Output the (X, Y) coordinate of the center of the cell containing the given text.  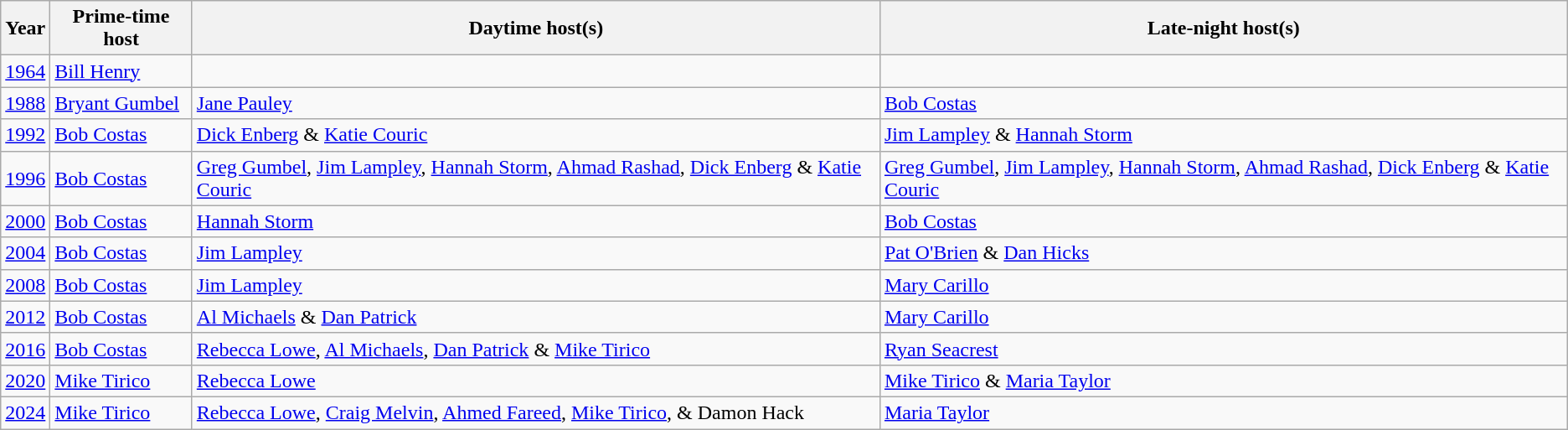
Prime-time host (121, 28)
Daytime host(s) (536, 28)
Bill Henry (121, 71)
1996 (25, 178)
1988 (25, 103)
1964 (25, 71)
Late-night host(s) (1223, 28)
Dick Enberg & Katie Couric (536, 135)
Rebecca Lowe (536, 381)
Rebecca Lowe, Al Michaels, Dan Patrick & Mike Tirico (536, 349)
2024 (25, 412)
Rebecca Lowe, Craig Melvin, Ahmed Fareed, Mike Tirico, & Damon Hack (536, 412)
1992 (25, 135)
2016 (25, 349)
Pat O'Brien & Dan Hicks (1223, 253)
Bryant Gumbel (121, 103)
Al Michaels & Dan Patrick (536, 317)
2000 (25, 221)
Year (25, 28)
2004 (25, 253)
Hannah Storm (536, 221)
2020 (25, 381)
Jim Lampley & Hannah Storm (1223, 135)
Maria Taylor (1223, 412)
Ryan Seacrest (1223, 349)
2008 (25, 285)
Jane Pauley (536, 103)
2012 (25, 317)
Mike Tirico & Maria Taylor (1223, 381)
